From the cell containing the given text, extract its center point as (x, y) coordinate. 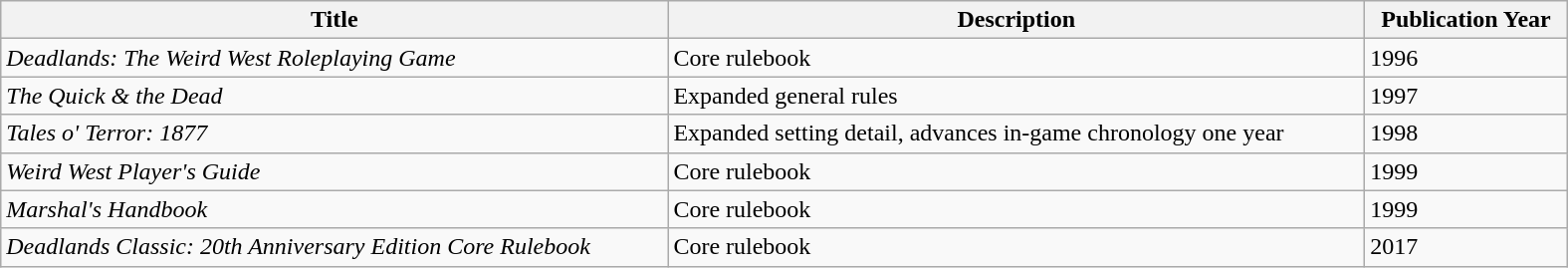
Description (1016, 20)
1998 (1466, 134)
Expanded setting detail, advances in-game chronology one year (1016, 134)
Deadlands: The Weird West Roleplaying Game (335, 58)
1996 (1466, 58)
Title (335, 20)
Weird West Player's Guide (335, 171)
Expanded general rules (1016, 96)
Marshal's Handbook (335, 209)
Publication Year (1466, 20)
Deadlands Classic: 20th Anniversary Edition Core Rulebook (335, 247)
Tales o' Terror: 1877 (335, 134)
1997 (1466, 96)
The Quick & the Dead (335, 96)
2017 (1466, 247)
